Extract the [x, y] coordinate from the center of the cell holding the provided text.  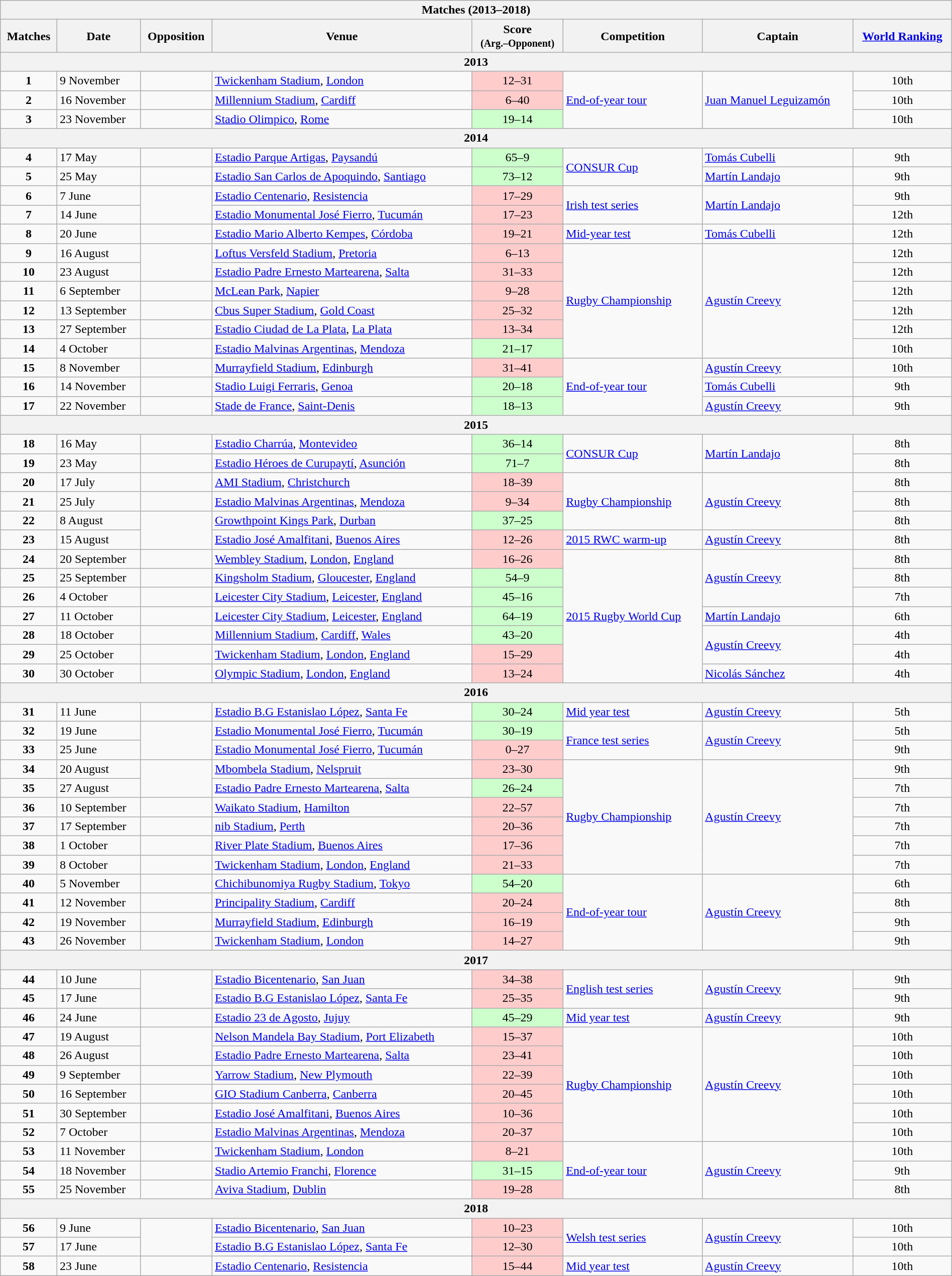
12–31 [517, 81]
26 August [98, 1056]
Cbus Super Stadium, Gold Coast [342, 310]
22 November [98, 406]
10 June [98, 979]
54 [29, 1171]
25 May [98, 176]
22 [29, 520]
19–21 [517, 234]
25 October [98, 654]
19 [29, 463]
3 [29, 119]
58 [29, 1266]
18–39 [517, 482]
31 [29, 712]
23 [29, 539]
9 [29, 253]
26–24 [517, 788]
35 [29, 788]
17–36 [517, 845]
46 [29, 1017]
2015 [476, 425]
14 November [98, 387]
30 October [98, 673]
64–19 [517, 616]
20–36 [517, 826]
Kingsholm Stadium, Gloucester, England [342, 578]
19–14 [517, 119]
14 [29, 349]
13–24 [517, 673]
65–9 [517, 157]
22–39 [517, 1075]
14–27 [517, 941]
10 [29, 272]
55 [29, 1190]
15–29 [517, 654]
Mbombela Stadium, Nelspruit [342, 769]
16 November [98, 100]
15 [29, 368]
30 September [98, 1113]
56 [29, 1228]
28 [29, 635]
27 September [98, 329]
18 November [98, 1171]
41 [29, 903]
10 September [98, 807]
GIO Stadium Canberra, Canberra [342, 1094]
31–33 [517, 272]
Wembley Stadium, London, England [342, 559]
10–23 [517, 1228]
30 [29, 673]
Matches [29, 36]
53 [29, 1151]
Estadio San Carlos de Apoquindo, Santiago [342, 176]
57 [29, 1247]
Millennium Stadium, Cardiff [342, 100]
21 [29, 501]
43–20 [517, 635]
31–41 [517, 368]
Aviva Stadium, Dublin [342, 1190]
21–33 [517, 864]
45 [29, 998]
32 [29, 731]
25 [29, 578]
2016 [476, 692]
23–30 [517, 769]
8 [29, 234]
Nicolás Sánchez [778, 673]
25 July [98, 501]
73–12 [517, 176]
17 July [98, 482]
Yarrow Stadium, New Plymouth [342, 1075]
54–20 [517, 884]
2014 [476, 138]
50 [29, 1094]
24 June [98, 1017]
44 [29, 979]
31–15 [517, 1171]
24 [29, 559]
Mid-year test [633, 234]
6 [29, 195]
Millennium Stadium, Cardiff, Wales [342, 635]
42 [29, 922]
Olympic Stadium, London, England [342, 673]
1 October [98, 845]
12–30 [517, 1247]
19 November [98, 922]
9 June [98, 1228]
Irish test series [633, 205]
7 October [98, 1132]
49 [29, 1075]
45–16 [517, 597]
Juan Manuel Leguizamón [778, 100]
15–44 [517, 1266]
0–27 [517, 750]
15–37 [517, 1036]
France test series [633, 740]
17 September [98, 826]
Estadio Parque Artigas, Paysandú [342, 157]
9–34 [517, 501]
20–24 [517, 903]
Welsh test series [633, 1237]
16–26 [517, 559]
20 August [98, 769]
14 June [98, 214]
43 [29, 941]
25 November [98, 1190]
71–7 [517, 463]
12–26 [517, 539]
8 October [98, 864]
12 [29, 310]
13 [29, 329]
11 June [98, 712]
2 [29, 100]
39 [29, 864]
37–25 [517, 520]
34 [29, 769]
7 [29, 214]
4 [29, 157]
World Ranking [903, 36]
Chichibunomiya Rugby Stadium, Tokyo [342, 884]
McLean Park, Napier [342, 291]
Venue [342, 36]
16 May [98, 444]
20–18 [517, 387]
47 [29, 1036]
36 [29, 807]
2017 [476, 960]
Score(Arg.–Opponent) [517, 36]
12 November [98, 903]
34–38 [517, 979]
20 September [98, 559]
16 August [98, 253]
33 [29, 750]
23 June [98, 1266]
5 November [98, 884]
Estadio Ciudad de La Plata, La Plata [342, 329]
23 August [98, 272]
8–21 [517, 1151]
Date [98, 36]
AMI Stadium, Christchurch [342, 482]
36–14 [517, 444]
English test series [633, 989]
9 September [98, 1075]
19 August [98, 1036]
54–9 [517, 578]
15 August [98, 539]
11 October [98, 616]
27 August [98, 788]
Estadio Charrúa, Montevideo [342, 444]
18 October [98, 635]
26 November [98, 941]
16–19 [517, 922]
20–45 [517, 1094]
18 [29, 444]
11 [29, 291]
2015 Rugby World Cup [633, 616]
7 June [98, 195]
Estadio 23 de Agosto, Jujuy [342, 1017]
26 [29, 597]
2015 RWC warm-up [633, 539]
2018 [476, 1209]
17–23 [517, 214]
Nelson Mandela Bay Stadium, Port Elizabeth [342, 1036]
16 [29, 387]
20 [29, 482]
6–40 [517, 100]
Estadio Héroes de Curupaytí, Asunción [342, 463]
Estadio Mario Alberto Kempes, Córdoba [342, 234]
Captain [778, 36]
8 November [98, 368]
20 June [98, 234]
13 September [98, 310]
Growthpoint Kings Park, Durban [342, 520]
Stadio Olimpico, Rome [342, 119]
6–13 [517, 253]
30–24 [517, 712]
21–17 [517, 349]
19 June [98, 731]
17 May [98, 157]
Opposition [176, 36]
River Plate Stadium, Buenos Aires [342, 845]
17 [29, 406]
Stadio Luigi Ferraris, Genoa [342, 387]
18–13 [517, 406]
9–28 [517, 291]
10–36 [517, 1113]
22–57 [517, 807]
52 [29, 1132]
23–41 [517, 1056]
23 May [98, 463]
29 [29, 654]
27 [29, 616]
25 June [98, 750]
Principality Stadium, Cardiff [342, 903]
45–29 [517, 1017]
17–29 [517, 195]
1 [29, 81]
Matches (2013–2018) [476, 10]
20–37 [517, 1132]
11 November [98, 1151]
23 November [98, 119]
13–34 [517, 329]
51 [29, 1113]
19–28 [517, 1190]
nib Stadium, Perth [342, 826]
25–35 [517, 998]
6 September [98, 291]
38 [29, 845]
48 [29, 1056]
30–19 [517, 731]
5 [29, 176]
25–32 [517, 310]
25 September [98, 578]
9 November [98, 81]
Stade de France, Saint-Denis [342, 406]
8 August [98, 520]
40 [29, 884]
37 [29, 826]
Competition [633, 36]
Loftus Versfeld Stadium, Pretoria [342, 253]
2013 [476, 62]
Stadio Artemio Franchi, Florence [342, 1171]
16 September [98, 1094]
Waikato Stadium, Hamilton [342, 807]
